Extract the [X, Y] coordinate from the center of the cell holding the provided text.  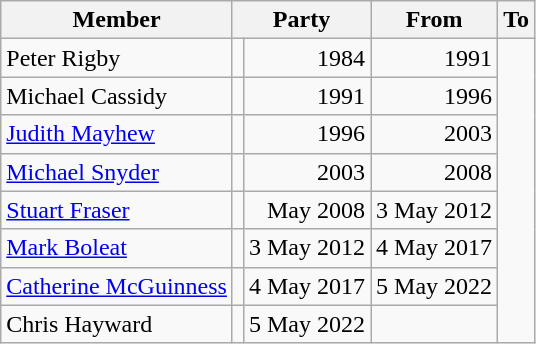
Chris Hayward [117, 324]
Party [301, 20]
Peter Rigby [117, 58]
Stuart Fraser [117, 210]
To [516, 20]
Michael Snyder [117, 172]
Member [117, 20]
2008 [434, 172]
Mark Boleat [117, 248]
Judith Mayhew [117, 134]
Michael Cassidy [117, 96]
From [434, 20]
1984 [306, 58]
May 2008 [306, 210]
Catherine McGuinness [117, 286]
